Scan for the cell matching the given text and deliver its [X, Y] coordinate at center. 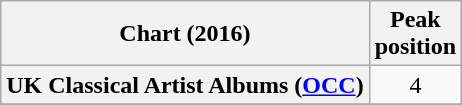
UK Classical Artist Albums (OCC) [185, 85]
Peakposition [415, 34]
4 [415, 85]
Chart (2016) [185, 34]
